Find where the given text appears and provide that cell's center as (X, Y) coordinate. 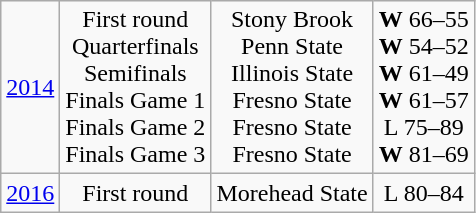
First roundQuarterfinalsSemifinalsFinals Game 1Finals Game 2Finals Game 3 (136, 88)
Morehead State (292, 193)
First round (136, 193)
L 80–84 (424, 193)
Stony BrookPenn StateIllinois StateFresno StateFresno StateFresno State (292, 88)
W 66–55W 54–52W 61–49W 61–57L 75–89W 81–69 (424, 88)
2016 (30, 193)
2014 (30, 88)
